Return the (x, y) coordinate for the center point of the cell that contains the specified text.  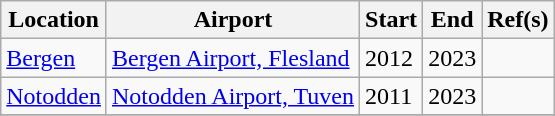
Ref(s) (518, 20)
2012 (392, 58)
Location (54, 20)
End (452, 20)
Start (392, 20)
Airport (232, 20)
Notodden (54, 96)
Bergen (54, 58)
2011 (392, 96)
Bergen Airport, Flesland (232, 58)
Notodden Airport, Tuven (232, 96)
